Return (X, Y) of the center of cell containing provided text 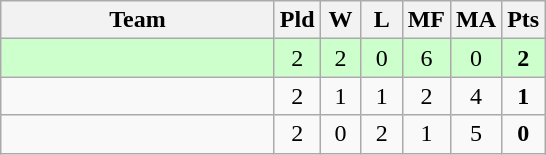
Pld (297, 20)
L (382, 20)
4 (476, 96)
6 (426, 58)
Team (138, 20)
W (340, 20)
MF (426, 20)
5 (476, 134)
Pts (524, 20)
MA (476, 20)
